Provide the (x, y) coordinate of the cell's center where the given text is located.  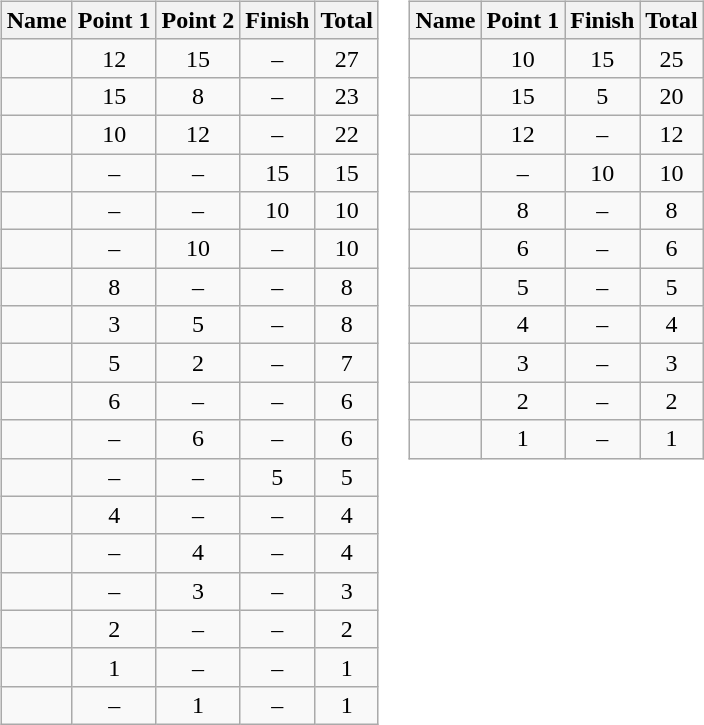
25 (672, 58)
20 (672, 96)
7 (347, 363)
23 (347, 96)
Point 2 (198, 20)
27 (347, 58)
22 (347, 134)
